Pinpoint the cell where the given text exists, returning its (X, Y) midpoint coordinate. 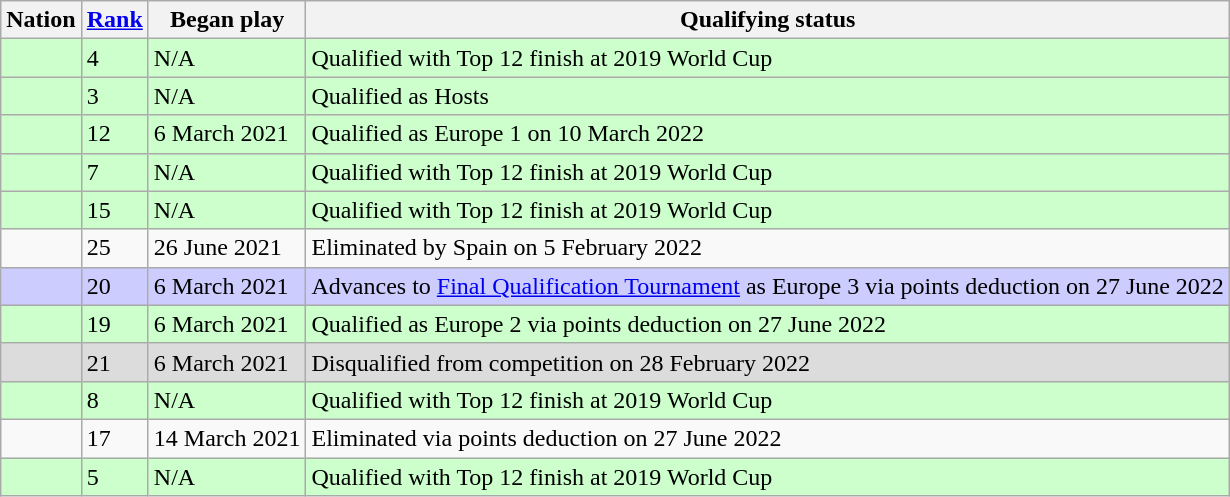
Qualifying status (768, 20)
Began play (227, 20)
3 (114, 96)
Nation (41, 20)
7 (114, 172)
Advances to Final Qualification Tournament as Europe 3 via points deduction on 27 June 2022 (768, 286)
19 (114, 324)
Disqualified from competition on 28 February 2022 (768, 362)
Eliminated via points deduction on 27 June 2022 (768, 438)
14 March 2021 (227, 438)
26 June 2021 (227, 248)
20 (114, 286)
Eliminated by Spain on 5 February 2022 (768, 248)
Rank (114, 20)
Qualified as Europe 2 via points deduction on 27 June 2022 (768, 324)
17 (114, 438)
21 (114, 362)
8 (114, 400)
4 (114, 58)
Qualified as Europe 1 on 10 March 2022 (768, 134)
Qualified as Hosts (768, 96)
15 (114, 210)
5 (114, 477)
25 (114, 248)
12 (114, 134)
